Output the [x, y] coordinate of the center of the cell containing the given text.  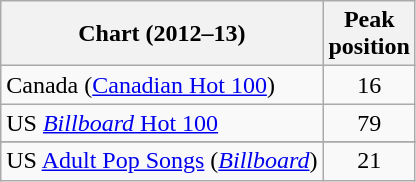
US Billboard Hot 100 [162, 123]
16 [369, 85]
US Adult Pop Songs (Billboard) [162, 161]
Canada (Canadian Hot 100) [162, 85]
Chart (2012–13) [162, 34]
Peakposition [369, 34]
21 [369, 161]
79 [369, 123]
